Scan for the cell matching the given text and deliver its [x, y] coordinate at center. 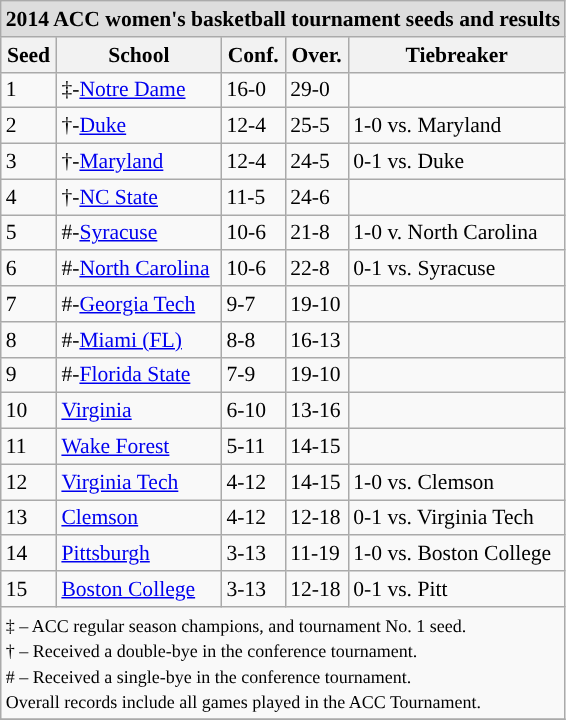
Seed [29, 55]
5-11 [253, 447]
1-0 v. North Carolina [456, 233]
3 [29, 162]
0-1 vs. Syracuse [456, 269]
Virginia [138, 411]
21-8 [316, 233]
1 [29, 90]
2 [29, 126]
4 [29, 197]
9-7 [253, 304]
22-8 [316, 269]
#-Georgia Tech [138, 304]
#-Miami (FL) [138, 340]
11-5 [253, 197]
7 [29, 304]
24-6 [316, 197]
Tiebreaker [456, 55]
1-0 vs. Clemson [456, 482]
11 [29, 447]
Wake Forest [138, 447]
13-16 [316, 411]
10 [29, 411]
Clemson [138, 518]
‡-Notre Dame [138, 90]
12 [29, 482]
6-10 [253, 411]
†-NC State [138, 197]
#-North Carolina [138, 269]
5 [29, 233]
14 [29, 554]
16-13 [316, 340]
8-8 [253, 340]
13 [29, 518]
†-Duke [138, 126]
15 [29, 589]
25-5 [316, 126]
School [138, 55]
9 [29, 375]
11-19 [316, 554]
16-0 [253, 90]
0-1 vs. Virginia Tech [456, 518]
7-9 [253, 375]
#-Syracuse [138, 233]
†-Maryland [138, 162]
Boston College [138, 589]
Over. [316, 55]
24-5 [316, 162]
0-1 vs. Duke [456, 162]
6 [29, 269]
8 [29, 340]
29-0 [316, 90]
Virginia Tech [138, 482]
#-Florida State [138, 375]
Conf. [253, 55]
2014 ACC women's basketball tournament seeds and results [283, 19]
1-0 vs. Maryland [456, 126]
1-0 vs. Boston College [456, 554]
Pittsburgh [138, 554]
0-1 vs. Pitt [456, 589]
